Extract the (x, y) coordinate from the center of the cell holding the provided text.  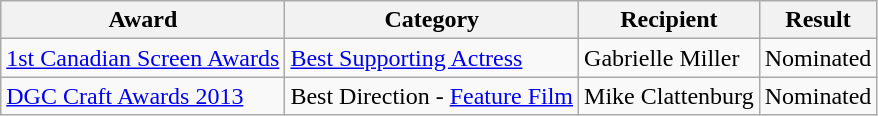
Gabrielle Miller (670, 58)
Best Direction - Feature Film (432, 96)
Best Supporting Actress (432, 58)
Result (818, 20)
Mike Clattenburg (670, 96)
Award (143, 20)
1st Canadian Screen Awards (143, 58)
Category (432, 20)
DGC Craft Awards 2013 (143, 96)
Recipient (670, 20)
